Return [x, y] of the center of cell containing provided text 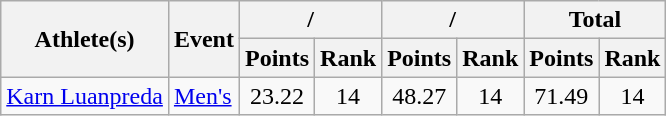
Karn Luanpreda [85, 96]
Total [595, 20]
Men's [204, 96]
Athlete(s) [85, 39]
71.49 [562, 96]
48.27 [420, 96]
Event [204, 39]
23.22 [276, 96]
